For the text-containing cell, return its midpoint in (X, Y) coordinate format. 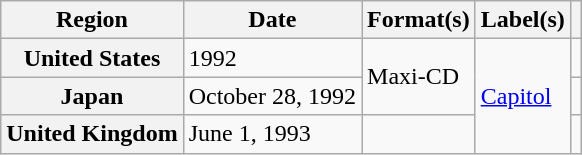
June 1, 1993 (272, 134)
Date (272, 20)
Capitol (522, 96)
Maxi-CD (419, 77)
Japan (92, 96)
United States (92, 58)
Region (92, 20)
1992 (272, 58)
October 28, 1992 (272, 96)
Format(s) (419, 20)
United Kingdom (92, 134)
Label(s) (522, 20)
